Find where the given text appears and provide that cell's center as (X, Y) coordinate. 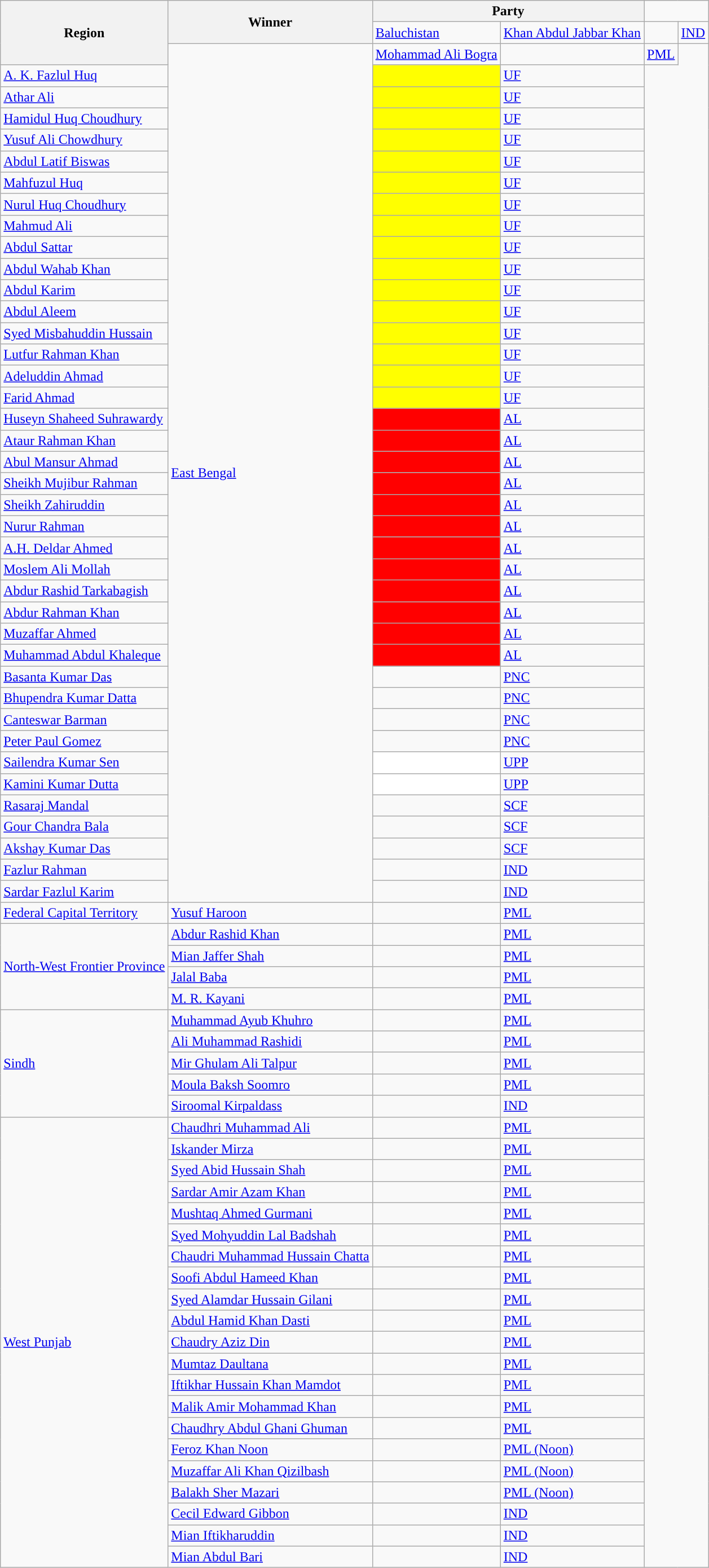
Basanta Kumar Das (85, 677)
Party (508, 11)
Mumtaz Daultana (270, 1364)
Chaudry Aziz Din (270, 1342)
Sardar Amir Azam Khan (270, 1192)
Moslem Ali Mollah (85, 569)
Abdur Rashid Khan (270, 934)
Abdur Rahman Khan (85, 612)
Abdul Aleem (85, 312)
Mian Jaffer Shah (270, 956)
M. R. Kayani (270, 999)
Sindh (85, 1063)
Abul Mansur Ahmad (85, 462)
Muhammad Abdul Khaleque (85, 655)
Iftikhar Hussain Khan Mamdot (270, 1385)
Sardar Fazlul Karim (85, 891)
Yusuf Ali Chowdhury (85, 140)
Mushtaq Ahmed Gurmani (270, 1213)
Akshay Kumar Das (85, 848)
Syed Mohyuddin Lal Badshah (270, 1235)
Fazlur Rahman (85, 870)
Sailendra Kumar Sen (85, 763)
Mohammad Ali Bogra (437, 54)
Mian Iftikharuddin (270, 1535)
Iskander Mirza (270, 1149)
Abdur Rashid Tarkabagish (85, 591)
Winner (270, 22)
Baluchistan (437, 33)
Abdul Latif Biswas (85, 161)
Rasaraj Mandal (85, 805)
North-West Frontier Province (85, 966)
Nurur Rahman (85, 526)
Abdul Sattar (85, 247)
Abdul Hamid Khan Dasti (270, 1321)
Mir Ghulam Ali Talpur (270, 1063)
Muzaffar Ahmed (85, 634)
Sheikh Mujibur Rahman (85, 483)
Ali Muhammad Rashidi (270, 1042)
West Punjab (85, 1342)
Athar Ali (85, 97)
East Bengal (270, 473)
Mian Abdul Bari (270, 1557)
Region (85, 33)
Huseyn Shaheed Suhrawardy (85, 419)
Syed Abid Hussain Shah (270, 1170)
Moula Baksh Soomro (270, 1085)
Balakh Sher Mazari (270, 1492)
Mahfuzul Huq (85, 183)
Abdul Wahab Khan (85, 269)
Adeluddin Ahmad (85, 376)
Federal Capital Territory (85, 913)
A. K. Fazlul Huq (85, 76)
Mahmud Ali (85, 226)
Chaudhry Abdul Ghani Ghuman (270, 1428)
Cecil Edward Gibbon (270, 1514)
Jalal Baba (270, 977)
Yusuf Haroon (270, 913)
Canteswar Barman (85, 720)
Kamini Kumar Dutta (85, 784)
Nurul Huq Choudhury (85, 204)
Feroz Khan Noon (270, 1450)
Soofi Abdul Hameed Khan (270, 1278)
Farid Ahmad (85, 398)
Bhupendra Kumar Datta (85, 698)
Chaudri Muhammad Hussain Chatta (270, 1256)
Sheikh Zahiruddin (85, 505)
Muhammad Ayub Khuhro (270, 1020)
Hamidul Huq Choudhury (85, 118)
Abdul Karim (85, 290)
Chaudhri Muhammad Ali (270, 1127)
Peter Paul Gomez (85, 741)
A.H. Deldar Ahmed (85, 548)
Ataur Rahman Khan (85, 441)
Malik Amir Mohammad Khan (270, 1407)
Siroomal Kirpaldass (270, 1106)
Gour Chandra Bala (85, 827)
Syed Alamdar Hussain Gilani (270, 1299)
Khan Abdul Jabbar Khan (572, 33)
Syed Misbahuddin Hussain (85, 333)
Muzaffar Ali Khan Qizilbash (270, 1471)
Lutfur Rahman Khan (85, 355)
